Capture the cell that displays the provided text and extract its [X, Y] central coordinate. 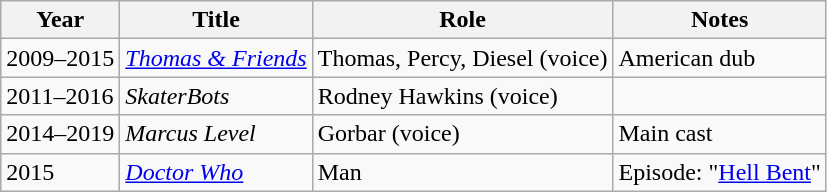
Year [60, 20]
Marcus Level [216, 134]
Thomas & Friends [216, 58]
2014–2019 [60, 134]
Rodney Hawkins (voice) [462, 96]
Role [462, 20]
2011–2016 [60, 96]
SkaterBots [216, 96]
Episode: "Hell Bent" [720, 172]
Main cast [720, 134]
2015 [60, 172]
Man [462, 172]
American dub [720, 58]
Notes [720, 20]
Doctor Who [216, 172]
Title [216, 20]
Gorbar (voice) [462, 134]
Thomas, Percy, Diesel (voice) [462, 58]
2009–2015 [60, 58]
